Locate the cell with the specified text and output its (x, y) center coordinate. 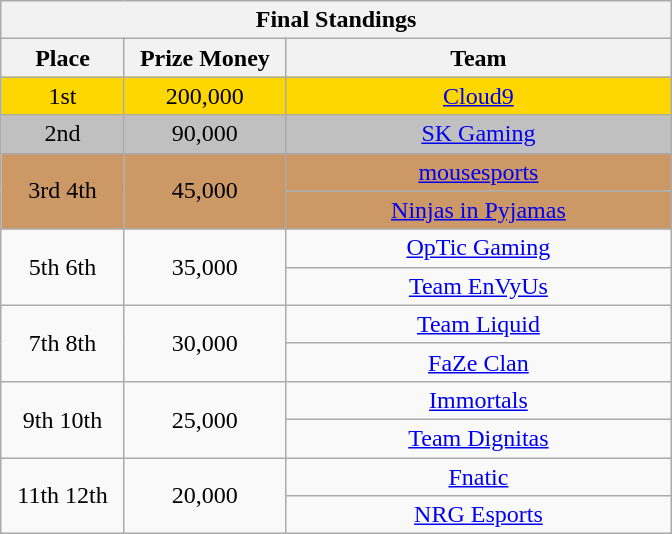
Fnatic (478, 477)
200,000 (204, 96)
Team EnVyUs (478, 286)
30,000 (204, 343)
Prize Money (204, 58)
Place (63, 58)
Immortals (478, 400)
Team (478, 58)
Ninjas in Pyjamas (478, 210)
5th 6th (63, 267)
1st (63, 96)
Team Dignitas (478, 438)
45,000 (204, 191)
Team Liquid (478, 324)
3rd 4th (63, 191)
OpTic Gaming (478, 248)
Cloud9 (478, 96)
SK Gaming (478, 134)
Final Standings (336, 20)
7th 8th (63, 343)
2nd (63, 134)
35,000 (204, 267)
11th 12th (63, 496)
90,000 (204, 134)
mousesports (478, 172)
9th 10th (63, 419)
25,000 (204, 419)
20,000 (204, 496)
NRG Esports (478, 515)
FaZe Clan (478, 362)
